From the cell containing the given text, extract its center point as (x, y) coordinate. 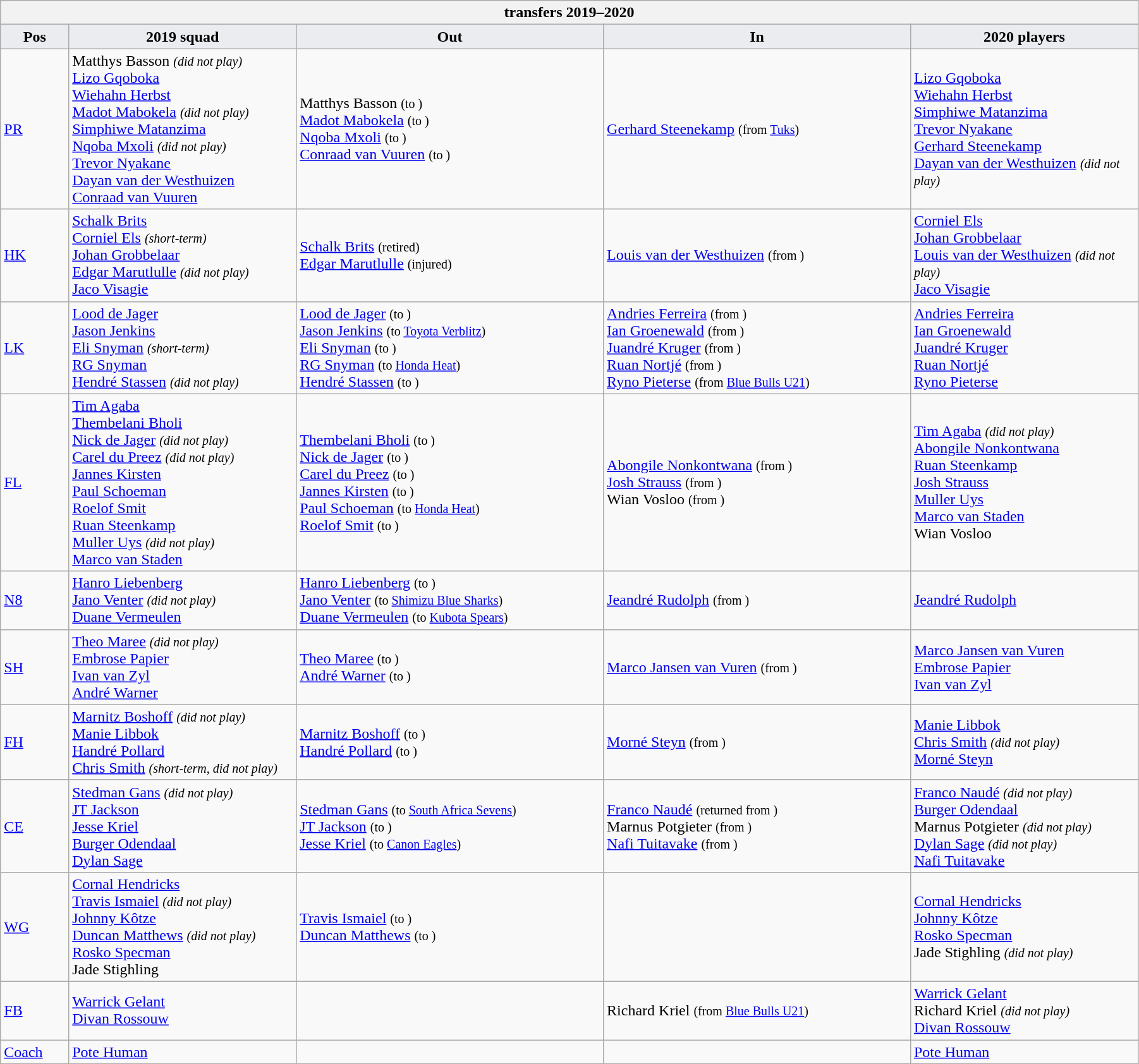
transfers 2019–2020 (569, 13)
PR (35, 129)
FH (35, 742)
Gerhard Steenekamp (from Tuks) (757, 129)
Andries Ferreira Ian Groenewald Juandré Kruger Ruan Nortjé Ryno Pieterse (1024, 348)
Lood de Jager (to ) Jason Jenkins (to Toyota Verblitz) Eli Snyman (to ) RG Snyman (to Honda Heat) Hendré Stassen (to ) (450, 348)
Lood de Jager Jason Jenkins Eli Snyman (short-term) RG Snyman Hendré Stassen (did not play) (183, 348)
CE (35, 826)
Franco Naudé (did not play) Burger Odendaal Marnus Potgieter (did not play) Dylan Sage (did not play) Nafi Tuitavake (1024, 826)
Marco Jansen van Vuren (from ) (757, 667)
Travis Ismaiel (to ) Duncan Matthews (to ) (450, 926)
Cornal Hendricks Johnny Kôtze Rosko Specman Jade Stighling (did not play) (1024, 926)
Tim Agaba (did not play) Abongile Nonkontwana Ruan Steenkamp Josh Strauss Muller Uys Marco van Staden Wian Vosloo (1024, 483)
Pos (35, 37)
Jeandré Rudolph (1024, 600)
Warrick Gelant Divan Rossouw (183, 1010)
Stedman Gans (did not play) JT Jackson Jesse Kriel Burger Odendaal Dylan Sage (183, 826)
SH (35, 667)
Louis van der Westhuizen (from ) (757, 255)
Richard Kriel (from Blue Bulls U21) (757, 1010)
Out (450, 37)
N8 (35, 600)
Schalk Brits (retired) Edgar Marutlulle (injured) (450, 255)
Schalk Brits Corniel Els (short-term) Johan Grobbelaar Edgar Marutlulle (did not play) Jaco Visagie (183, 255)
Coach (35, 1052)
Warrick Gelant Richard Kriel (did not play) Divan Rossouw (1024, 1010)
In (757, 37)
Stedman Gans (to South Africa Sevens) JT Jackson (to ) Jesse Kriel (to Canon Eagles) (450, 826)
Hanro Liebenberg (to ) Jano Venter (to Shimizu Blue Sharks) Duane Vermeulen (to Kubota Spears) (450, 600)
LK (35, 348)
2019 squad (183, 37)
Thembelani Bholi (to ) Nick de Jager (to ) Carel du Preez (to ) Jannes Kirsten (to ) Paul Schoeman (to Honda Heat) Roelof Smit (to ) (450, 483)
Abongile Nonkontwana (from ) Josh Strauss (from ) Wian Vosloo (from ) (757, 483)
Lizo Gqoboka Wiehahn Herbst Simphiwe Matanzima Trevor Nyakane Gerhard Steenekamp Dayan van der Westhuizen (did not play) (1024, 129)
HK (35, 255)
Cornal Hendricks Travis Ismaiel (did not play) Johnny Kôtze Duncan Matthews (did not play) Rosko Specman Jade Stighling (183, 926)
Theo Maree (to ) André Warner (to ) (450, 667)
Matthys Basson (to ) Madot Mabokela (to ) Nqoba Mxoli (to ) Conraad van Vuuren (to ) (450, 129)
Franco Naudé (returned from ) Marnus Potgieter (from ) Nafi Tuitavake (from ) (757, 826)
Manie Libbok Chris Smith (did not play) Morné Steyn (1024, 742)
Hanro Liebenberg Jano Venter (did not play) Duane Vermeulen (183, 600)
Andries Ferreira (from ) Ian Groenewald (from ) Juandré Kruger (from ) Ruan Nortjé (from ) Ryno Pieterse (from Blue Bulls U21) (757, 348)
Marnitz Boshoff (to ) Handré Pollard (to ) (450, 742)
Marco Jansen van Vuren Embrose Papier Ivan van Zyl (1024, 667)
Corniel Els Johan Grobbelaar Louis van der Westhuizen (did not play) Jaco Visagie (1024, 255)
FB (35, 1010)
Morné Steyn (from ) (757, 742)
Marnitz Boshoff (did not play) Manie Libbok Handré Pollard Chris Smith (short-term, did not play) (183, 742)
Theo Maree (did not play) Embrose Papier Ivan van Zyl André Warner (183, 667)
Jeandré Rudolph (from ) (757, 600)
2020 players (1024, 37)
WG (35, 926)
FL (35, 483)
